Extract the (x, y) coordinate from the center of the cell holding the provided text.  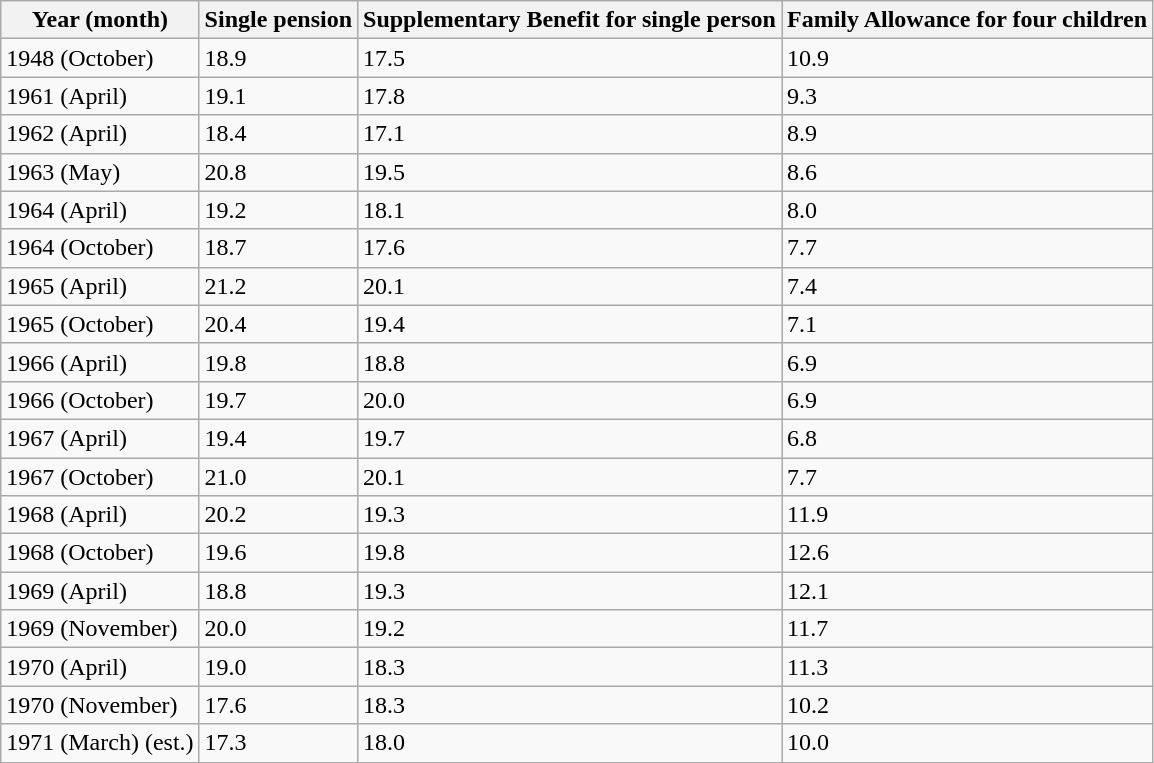
19.5 (570, 172)
20.2 (278, 515)
1966 (April) (100, 362)
7.4 (968, 286)
7.1 (968, 324)
1966 (October) (100, 400)
1963 (May) (100, 172)
18.7 (278, 248)
18.0 (570, 743)
11.3 (968, 667)
1968 (April) (100, 515)
1970 (April) (100, 667)
9.3 (968, 96)
1969 (April) (100, 591)
18.1 (570, 210)
11.9 (968, 515)
19.1 (278, 96)
Single pension (278, 20)
11.7 (968, 629)
8.0 (968, 210)
17.8 (570, 96)
17.3 (278, 743)
1967 (April) (100, 438)
12.6 (968, 553)
21.2 (278, 286)
17.1 (570, 134)
1961 (April) (100, 96)
10.9 (968, 58)
1970 (November) (100, 705)
20.4 (278, 324)
12.1 (968, 591)
19.0 (278, 667)
8.9 (968, 134)
20.8 (278, 172)
1964 (October) (100, 248)
10.2 (968, 705)
1968 (October) (100, 553)
Supplementary Benefit for single person (570, 20)
1948 (October) (100, 58)
1971 (March) (est.) (100, 743)
18.4 (278, 134)
1965 (October) (100, 324)
1964 (April) (100, 210)
1967 (October) (100, 477)
6.8 (968, 438)
18.9 (278, 58)
17.5 (570, 58)
Year (month) (100, 20)
8.6 (968, 172)
10.0 (968, 743)
21.0 (278, 477)
1965 (April) (100, 286)
1969 (November) (100, 629)
19.6 (278, 553)
Family Allowance for four children (968, 20)
1962 (April) (100, 134)
